Locate the cell with the specified text and output its [X, Y] center coordinate. 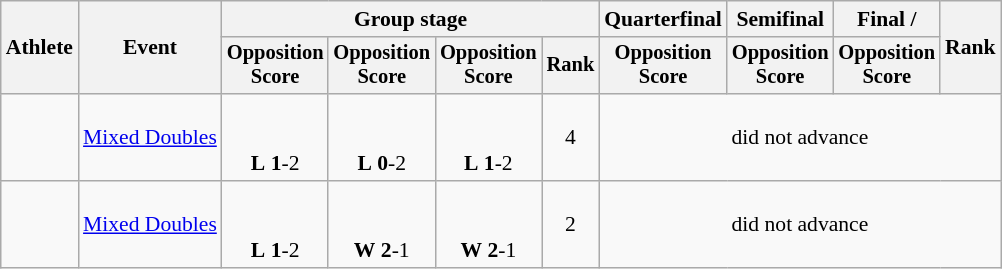
Athlete [40, 48]
4 [571, 138]
Group stage [410, 19]
Event [150, 48]
Final / [886, 19]
L 0-2 [382, 138]
Quarterfinal [663, 19]
Semifinal [780, 19]
2 [571, 224]
